For the text-containing cell, return its midpoint in (X, Y) coordinate format. 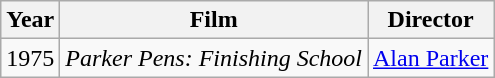
1975 (30, 58)
Parker Pens: Finishing School (214, 58)
Year (30, 20)
Film (214, 20)
Alan Parker (431, 58)
Director (431, 20)
